Locate the cell with the specified text and output its (x, y) center coordinate. 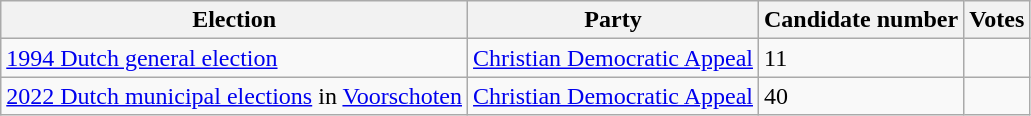
40 (862, 96)
Votes (997, 20)
1994 Dutch general election (234, 58)
11 (862, 58)
Candidate number (862, 20)
Party (614, 20)
Election (234, 20)
2022 Dutch municipal elections in Voorschoten (234, 96)
